Pinpoint the cell where the given text exists, returning its [x, y] midpoint coordinate. 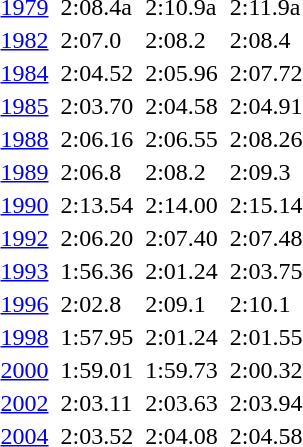
2:06.55 [182, 139]
2:06.8 [97, 172]
2:06.20 [97, 238]
2:03.70 [97, 106]
1:57.95 [97, 337]
2:07.40 [182, 238]
2:02.8 [97, 304]
2:06.16 [97, 139]
1:59.73 [182, 370]
1:59.01 [97, 370]
2:07.0 [97, 40]
2:09.1 [182, 304]
2:04.58 [182, 106]
2:04.52 [97, 73]
2:13.54 [97, 205]
2:03.63 [182, 403]
2:05.96 [182, 73]
2:14.00 [182, 205]
2:03.11 [97, 403]
1:56.36 [97, 271]
